Return the (X, Y) coordinate for the center point of the cell that contains the specified text.  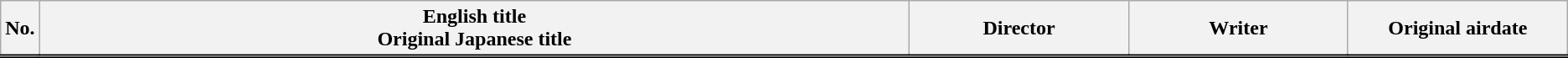
Director (1019, 29)
Writer (1239, 29)
No. (20, 29)
English title Original Japanese title (474, 29)
Original airdate (1457, 29)
